For the text-containing cell, return its midpoint in (X, Y) coordinate format. 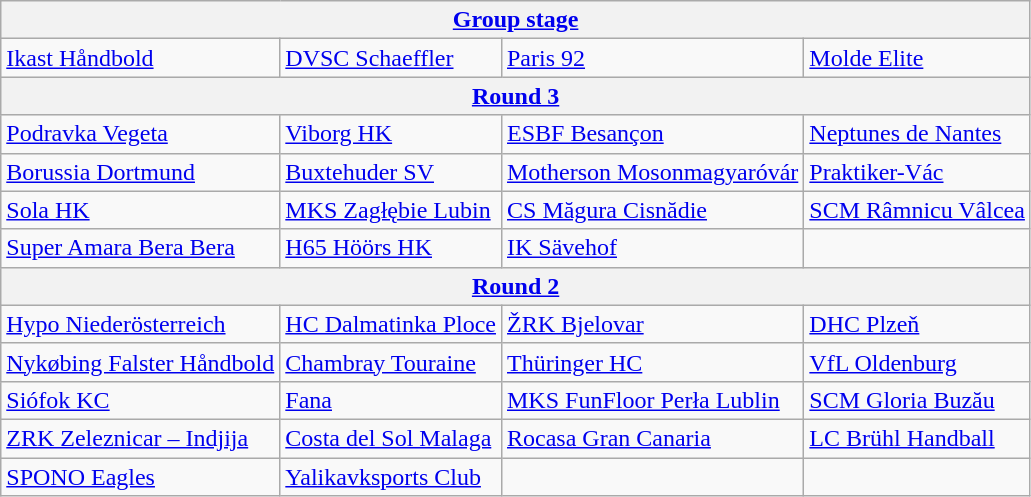
DHC Plzeň (918, 324)
Round 3 (516, 96)
SCM Râmnicu Vâlcea (918, 210)
Yalikavksports Club (391, 477)
Thüringer HC (652, 362)
IK Sävehof (652, 248)
Borussia Dortmund (140, 172)
HC Dalmatinka Ploce (391, 324)
Motherson Mosonmagyaróvár (652, 172)
ŽRK Bjelovar (652, 324)
Round 2 (516, 286)
CS Măgura Cisnădie (652, 210)
SCM Gloria Buzău (918, 400)
SPONO Eagles (140, 477)
Fana (391, 400)
Molde Elite (918, 58)
Praktiker-Vác (918, 172)
H65 Höörs HK (391, 248)
Neptunes de Nantes (918, 134)
Ikast Håndbold (140, 58)
Chambray Touraine (391, 362)
Paris 92 (652, 58)
VfL Oldenburg (918, 362)
Buxtehuder SV (391, 172)
Siófok KC (140, 400)
Hypo Niederösterreich (140, 324)
Costa del Sol Malaga (391, 438)
Viborg HK (391, 134)
Sola HK (140, 210)
Group stage (516, 20)
MKS FunFloor Perła Lublin (652, 400)
Super Amara Bera Bera (140, 248)
LC Brühl Handball (918, 438)
DVSC Schaeffler (391, 58)
ESBF Besançon (652, 134)
Podravka Vegeta (140, 134)
MKS Zagłębie Lubin (391, 210)
ZRK Zeleznicar – Indjija (140, 438)
Rocasa Gran Canaria (652, 438)
Nykøbing Falster Håndbold (140, 362)
